Find where the given text appears and provide that cell's center as (X, Y) coordinate. 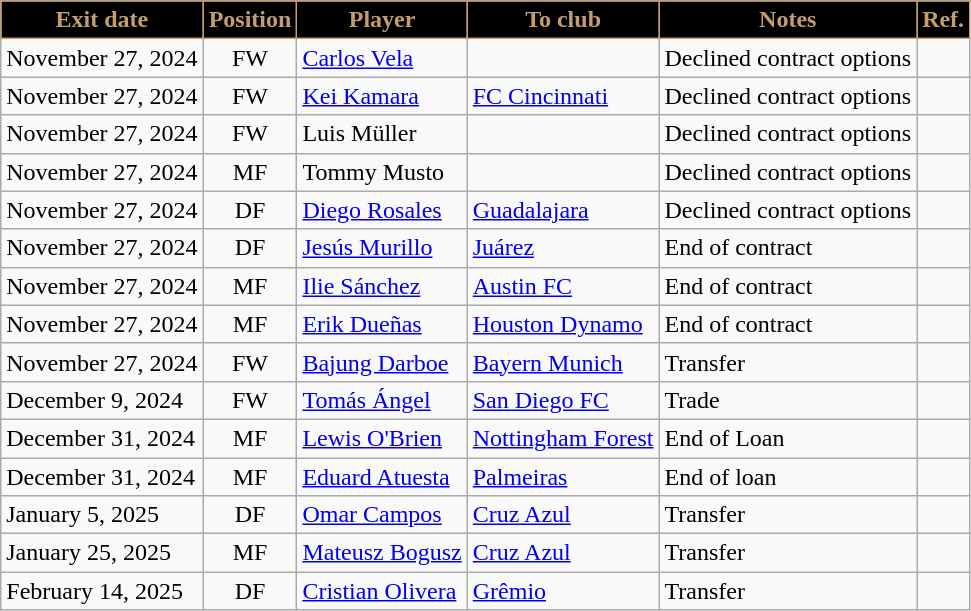
Grêmio (563, 591)
Tommy Musto (382, 172)
Mateusz Bogusz (382, 553)
Kei Kamara (382, 96)
Nottingham Forest (563, 438)
FC Cincinnati (563, 96)
Jesús Murillo (382, 248)
Ilie Sánchez (382, 286)
January 25, 2025 (102, 553)
End of loan (788, 477)
Cristian Olivera (382, 591)
Carlos Vela (382, 58)
Juárez (563, 248)
San Diego FC (563, 400)
Houston Dynamo (563, 324)
Omar Campos (382, 515)
Palmeiras (563, 477)
Ref. (944, 20)
Player (382, 20)
End of Loan (788, 438)
Erik Dueñas (382, 324)
December 9, 2024 (102, 400)
January 5, 2025 (102, 515)
Tomás Ángel (382, 400)
Exit date (102, 20)
Trade (788, 400)
Notes (788, 20)
To club (563, 20)
Luis Müller (382, 134)
Bayern Munich (563, 362)
Diego Rosales (382, 210)
Bajung Darboe (382, 362)
Eduard Atuesta (382, 477)
Guadalajara (563, 210)
Lewis O'Brien (382, 438)
Austin FC (563, 286)
February 14, 2025 (102, 591)
Position (250, 20)
